Capture the cell that displays the provided text and extract its (x, y) central coordinate. 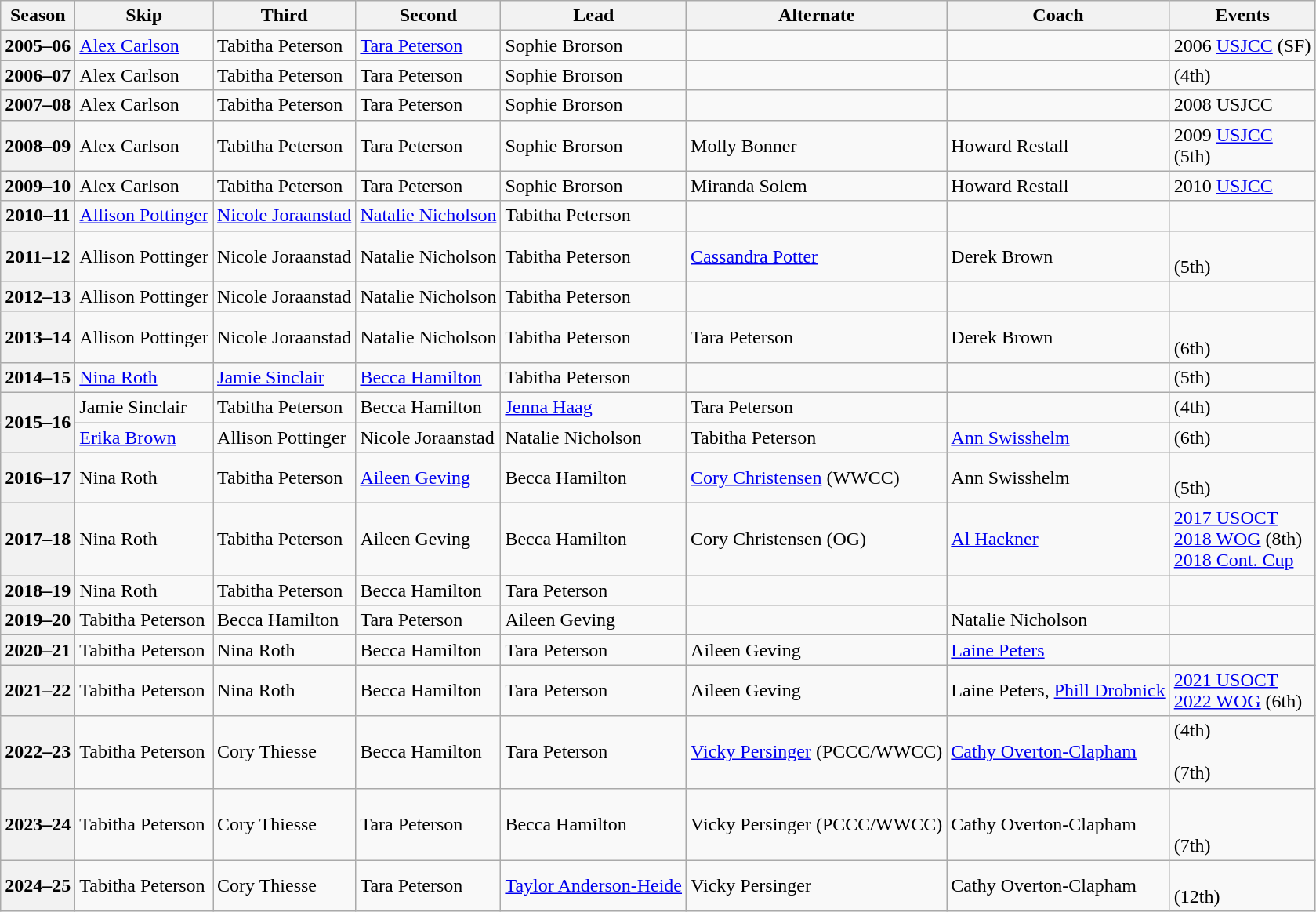
2015–16 (38, 422)
Coach (1058, 16)
2006–07 (38, 75)
(12th) (1242, 886)
2009–10 (38, 186)
(7th) (1242, 824)
Taylor Anderson-Heide (594, 886)
Miranda Solem (817, 186)
2017–18 (38, 540)
2019–20 (38, 620)
Lead (594, 16)
Jenna Haag (594, 407)
2008 USJCC (1242, 105)
Alternate (817, 16)
2023–24 (38, 824)
2008–09 (38, 146)
Laine Peters (1058, 650)
Al Hackner (1058, 540)
2011–12 (38, 256)
2006 USJCC (SF) (1242, 45)
Erika Brown (144, 437)
Laine Peters, Phill Drobnick (1058, 690)
Vicky Persinger (817, 886)
2005–06 (38, 45)
2016–17 (38, 478)
2021 USOCT 2022 WOG (6th) (1242, 690)
2007–08 (38, 105)
2022–23 (38, 752)
2024–25 (38, 886)
(4th) (7th) (1242, 752)
2013–14 (38, 337)
2009 USJCC (5th) (1242, 146)
Third (285, 16)
2018–19 (38, 590)
Events (1242, 16)
2021–22 (38, 690)
Cory Christensen (OG) (817, 540)
2010 USJCC (1242, 186)
Molly Bonner (817, 146)
Second (428, 16)
Skip (144, 16)
2017 USOCT 2018 WOG (8th)2018 Cont. Cup (1242, 540)
Cassandra Potter (817, 256)
2014–15 (38, 377)
2012–13 (38, 296)
2010–11 (38, 216)
Cory Christensen (WWCC) (817, 478)
2020–21 (38, 650)
Season (38, 16)
